From the cell containing the given text, extract its center point as [x, y] coordinate. 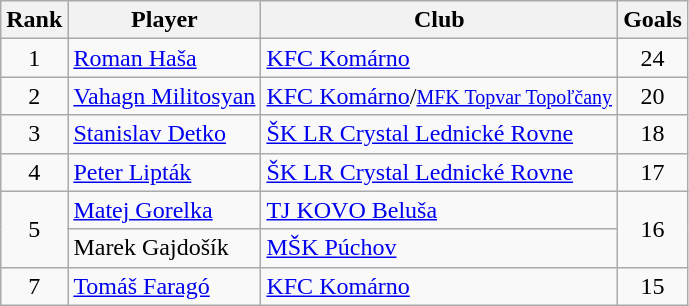
Matej Gorelka [164, 210]
Vahagn Militosyan [164, 96]
Player [164, 20]
Roman Haša [164, 58]
18 [653, 134]
24 [653, 58]
Club [440, 20]
3 [34, 134]
5 [34, 229]
Peter Lipták [164, 172]
15 [653, 286]
4 [34, 172]
KFC Komárno/MFK Topvar Topoľčany [440, 96]
Tomáš Faragó [164, 286]
1 [34, 58]
Rank [34, 20]
2 [34, 96]
17 [653, 172]
TJ KOVO Beluša [440, 210]
20 [653, 96]
Stanislav Detko [164, 134]
Marek Gajdošík [164, 248]
MŠK Púchov [440, 248]
7 [34, 286]
Goals [653, 20]
16 [653, 229]
